Output the (X, Y) coordinate of the center of the cell containing the given text.  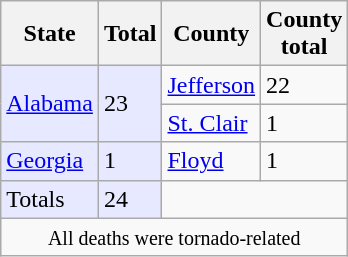
22 (304, 85)
Georgia (50, 161)
Jefferson (212, 85)
St. Clair (212, 123)
Countytotal (304, 34)
All deaths were tornado-related (174, 237)
Totals (50, 199)
Alabama (50, 104)
24 (130, 199)
State (50, 34)
Floyd (212, 161)
County (212, 34)
Total (130, 34)
23 (130, 104)
